Find where the given text appears and provide that cell's center as [X, Y] coordinate. 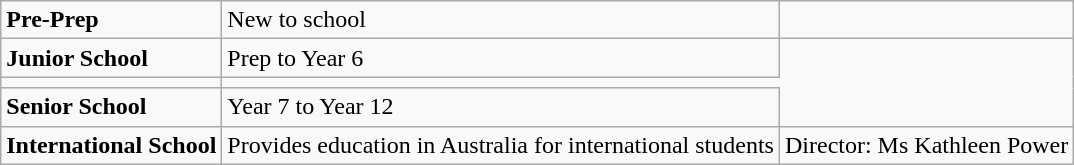
Provides education in Australia for international students [501, 145]
Director: Ms Kathleen Power [926, 145]
International School [112, 145]
New to school [501, 20]
Senior School [112, 107]
Prep to Year 6 [501, 58]
Pre-Prep [112, 20]
Year 7 to Year 12 [501, 107]
Junior School [112, 58]
